Detect which cell encompasses the target text, then output its [X, Y] center coordinate. 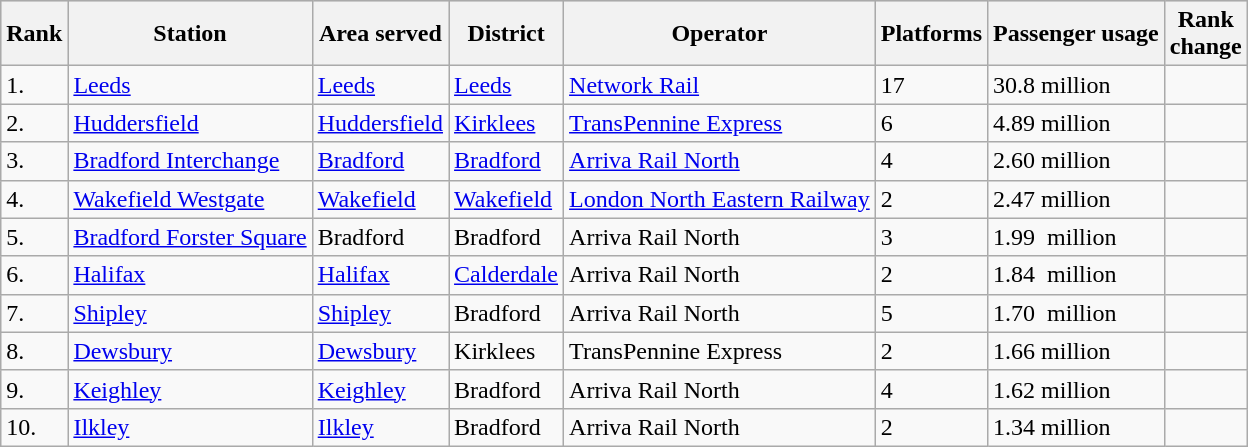
2.60 million [1076, 161]
1.62 million [1076, 389]
8. [34, 351]
5 [931, 313]
7. [34, 313]
1.34 million [1076, 427]
4. [34, 199]
1.70 million [1076, 313]
9. [34, 389]
3 [931, 237]
Platforms [931, 34]
Station [190, 34]
30.8 million [1076, 85]
2.47 million [1076, 199]
Network Rail [720, 85]
2. [34, 123]
6 [931, 123]
Rankchange [1206, 34]
1.66 million [1076, 351]
District [506, 34]
Wakefield Westgate [190, 199]
4.89 million [1076, 123]
17 [931, 85]
Operator [720, 34]
1.99 million [1076, 237]
6. [34, 275]
London North Eastern Railway [720, 199]
Bradford Interchange [190, 161]
Area served [380, 34]
10. [34, 427]
Rank [34, 34]
1.84 million [1076, 275]
3. [34, 161]
5. [34, 237]
Bradford Forster Square [190, 237]
Calderdale [506, 275]
Passenger usage [1076, 34]
1. [34, 85]
